Return (x, y) of the center of cell containing provided text 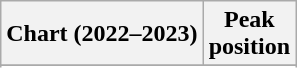
Chart (2022–2023) (102, 34)
Peakposition (249, 34)
